Extract the (X, Y) coordinate from the center of the cell holding the provided text.  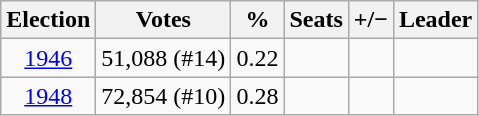
Seats (316, 20)
72,854 (#10) (164, 96)
0.22 (258, 58)
Votes (164, 20)
1946 (48, 58)
0.28 (258, 96)
Election (48, 20)
+/− (370, 20)
% (258, 20)
Leader (435, 20)
1948 (48, 96)
51,088 (#14) (164, 58)
